Locate the cell with the specified text and output its (X, Y) center coordinate. 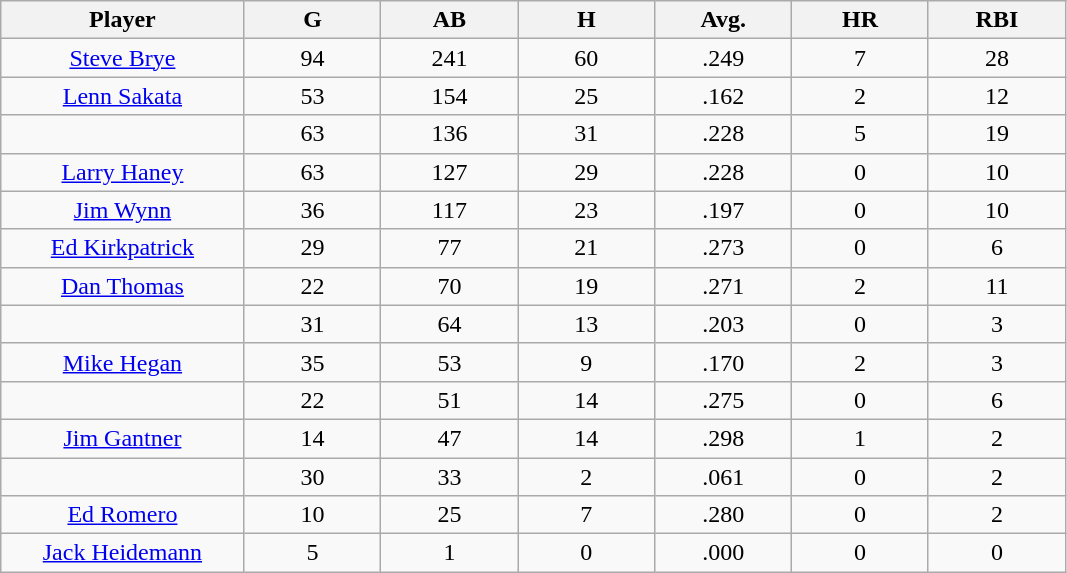
.298 (724, 438)
RBI (996, 20)
.273 (724, 248)
AB (450, 20)
.061 (724, 477)
Jim Gantner (122, 438)
28 (996, 58)
11 (996, 286)
Jack Heidemann (122, 553)
9 (586, 362)
154 (450, 96)
13 (586, 324)
Dan Thomas (122, 286)
77 (450, 248)
.280 (724, 515)
33 (450, 477)
Steve Brye (122, 58)
Ed Kirkpatrick (122, 248)
47 (450, 438)
G (312, 20)
94 (312, 58)
51 (450, 400)
Lenn Sakata (122, 96)
30 (312, 477)
70 (450, 286)
HR (860, 20)
136 (450, 134)
Avg. (724, 20)
60 (586, 58)
.271 (724, 286)
21 (586, 248)
117 (450, 210)
12 (996, 96)
Player (122, 20)
.275 (724, 400)
35 (312, 362)
Ed Romero (122, 515)
Mike Hegan (122, 362)
.203 (724, 324)
Jim Wynn (122, 210)
64 (450, 324)
.249 (724, 58)
241 (450, 58)
.000 (724, 553)
.170 (724, 362)
127 (450, 172)
Larry Haney (122, 172)
.197 (724, 210)
H (586, 20)
23 (586, 210)
36 (312, 210)
.162 (724, 96)
